Return the (X, Y) coordinate for the center point of the cell that contains the specified text.  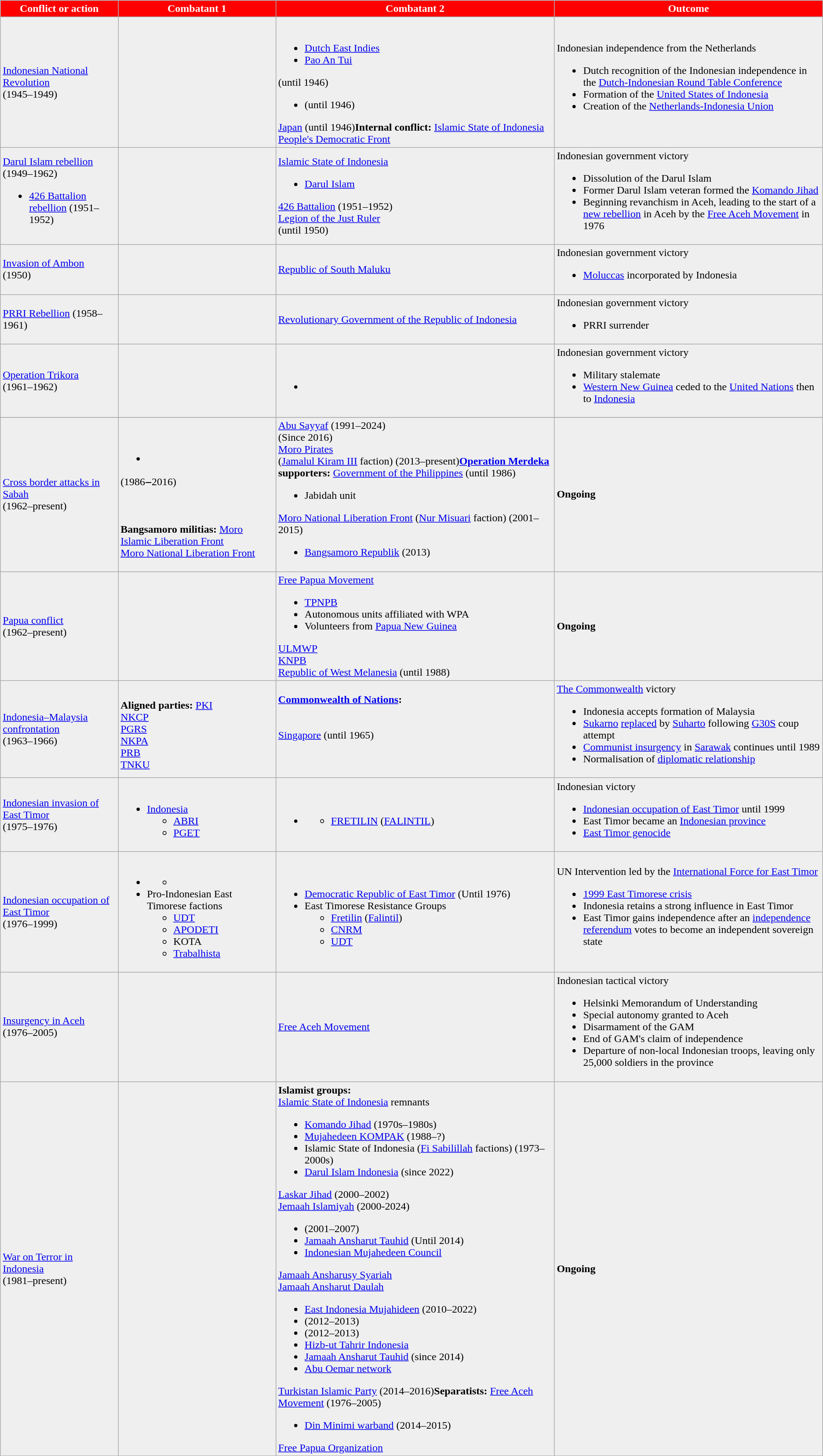
Indonesian victoryIndonesian occupation of East Timor until 1999East Timor became an Indonesian provinceEast Timor genocide (688, 815)
War on Terror in Indonesia(1981–present) (59, 1269)
Islamic State of Indonesia Darul Islam426 Battalion (1951–1952) Legion of the Just Ruler(until 1950) (415, 196)
Commonwealth of Nations: Singapore (until 1965) (415, 729)
Dutch East Indies Pao An Tui (until 1946) (until 1946) Japan (until 1946)Internal conflict: Islamic State of Indonesia People's Democratic Front (415, 82)
Indonesian government victoryMilitary stalemateWestern New Guinea ceded to the United Nations then to Indonesia (688, 381)
Cross border attacks in Sabah(1962–present) (59, 494)
Aligned parties: PKI NKCP PGRSNKPA PRBTNKU (197, 729)
Outcome (688, 9)
Indonesia–Malaysia confrontation(1963–1966) (59, 729)
Invasion of Ambon(1950) (59, 269)
Pro-Indonesian East Timorese factions UDT APODETIKOTA Trabalhista (197, 911)
Free Aceh Movement (415, 1027)
Indonesia ABRI PGET (197, 815)
Indonesian government victoryPRRI surrender (688, 319)
Free Papua Movement TPNPB Autonomous units affiliated with WPAVolunteers from Papua New Guinea ULMWP KNPB Republic of West Melanesia (until 1988) (415, 626)
Democratic Republic of East Timor (Until 1976)East Timorese Resistance Groups Fretilin (Falintil) CNRM UDT (415, 911)
Conflict or action (59, 9)
Indonesian occupation of East Timor(1976–1999) (59, 911)
FRETILIN (FALINTIL) (415, 815)
Indonesian invasion of East Timor(1975–1976) (59, 815)
PRRI Rebellion (1958–1961) (59, 319)
Insurgency in Aceh(1976–2005) (59, 1027)
Darul Islam rebellion(1949–1962)426 Battalion rebellion (1951–1952) (59, 196)
Indonesian National Revolution(1945–1949) (59, 82)
Indonesian government victoryMoluccas incorporated by Indonesia (688, 269)
Operation Trikora(1961–1962) (59, 381)
(1986‒2016)Bangsamoro militias: Moro Islamic Liberation Front Moro National Liberation Front (197, 494)
Combatant 1 (197, 9)
Revolutionary Government of the Republic of Indonesia (415, 319)
Republic of South Maluku (415, 269)
Papua conflict(1962–present) (59, 626)
Combatant 2 (415, 9)
